Identify which cell holds the provided text, then report its (X, Y) central coordinate. 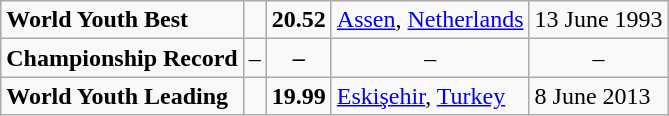
20.52 (298, 20)
World Youth Best (122, 20)
Assen, Netherlands (430, 20)
8 June 2013 (598, 96)
Eskişehir, Turkey (430, 96)
Championship Record (122, 58)
World Youth Leading (122, 96)
19.99 (298, 96)
13 June 1993 (598, 20)
